Return the [X, Y] coordinate for the center point of the cell that contains the specified text.  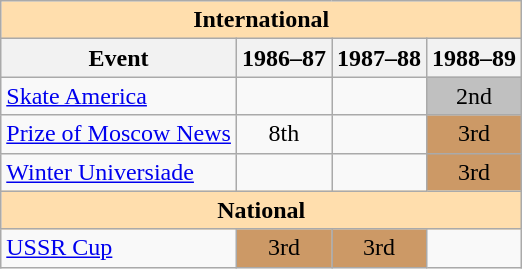
Skate America [119, 96]
8th [284, 134]
Prize of Moscow News [119, 134]
USSR Cup [119, 248]
Event [119, 58]
1987–88 [380, 58]
Winter Universiade [119, 172]
1988–89 [474, 58]
1986–87 [284, 58]
2nd [474, 96]
International [262, 20]
National [262, 210]
